Detect which cell encompasses the target text, then output its (x, y) center coordinate. 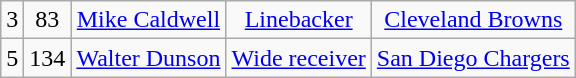
Walter Dunson (148, 58)
San Diego Chargers (473, 58)
Linebacker (298, 20)
Mike Caldwell (148, 20)
Wide receiver (298, 58)
83 (48, 20)
5 (12, 58)
Cleveland Browns (473, 20)
134 (48, 58)
3 (12, 20)
